Output the (X, Y) coordinate of the center of the cell containing the given text.  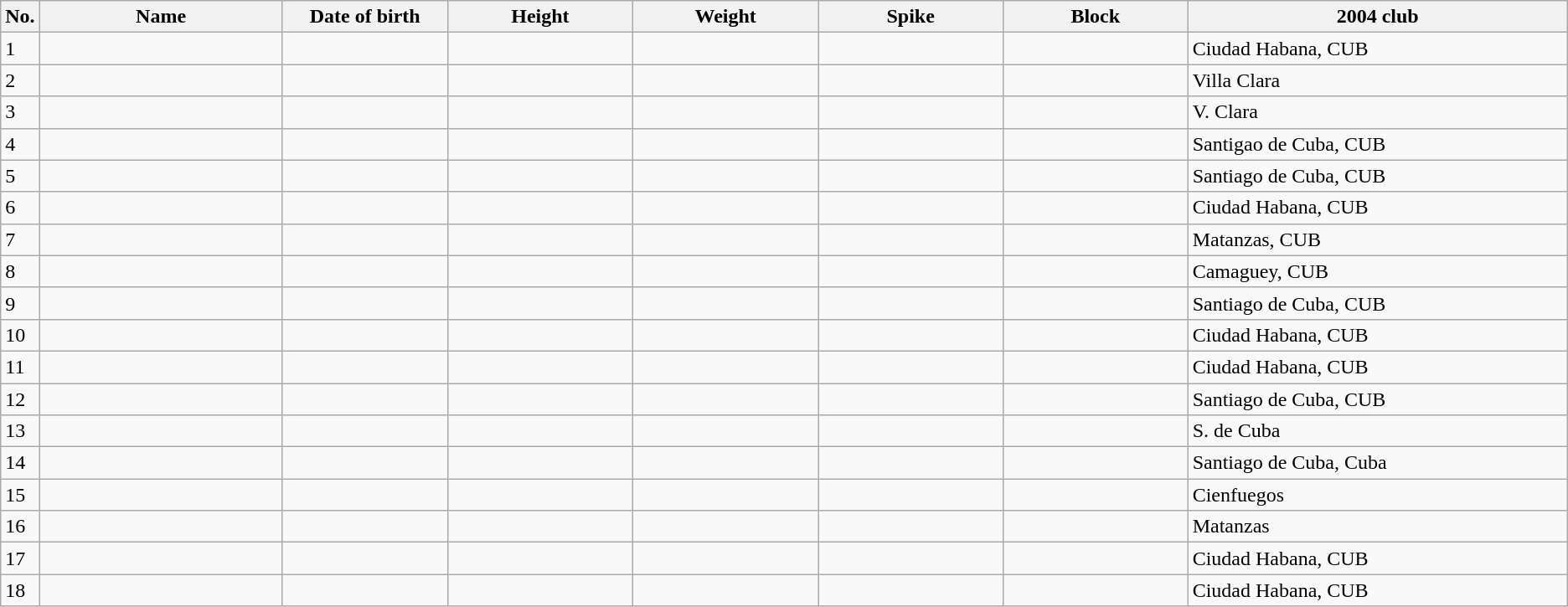
3 (20, 112)
Santiago de Cuba, Cuba (1377, 463)
S. de Cuba (1377, 431)
6 (20, 208)
7 (20, 239)
Matanzas, CUB (1377, 239)
15 (20, 495)
16 (20, 527)
1 (20, 49)
Camaguey, CUB (1377, 271)
10 (20, 335)
Block (1096, 17)
Santigao de Cuba, CUB (1377, 144)
8 (20, 271)
2 (20, 80)
14 (20, 463)
9 (20, 303)
Villa Clara (1377, 80)
No. (20, 17)
4 (20, 144)
Date of birth (365, 17)
Matanzas (1377, 527)
Spike (911, 17)
Cienfuegos (1377, 495)
11 (20, 367)
5 (20, 176)
18 (20, 590)
2004 club (1377, 17)
Weight (725, 17)
17 (20, 558)
12 (20, 399)
13 (20, 431)
V. Clara (1377, 112)
Height (539, 17)
Name (161, 17)
